Capture the cell that displays the provided text and extract its [x, y] central coordinate. 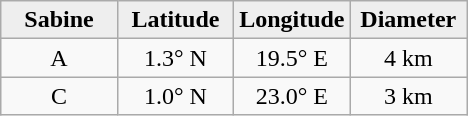
4 km [408, 58]
Longitude [292, 20]
Diameter [408, 20]
C [59, 96]
Sabine [59, 20]
23.0° E [292, 96]
1.3° N [175, 58]
Latitude [175, 20]
1.0° N [175, 96]
3 km [408, 96]
19.5° E [292, 58]
A [59, 58]
